Return the [x, y] coordinate for the center point of the cell that contains the specified text.  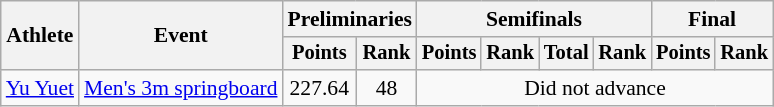
Men's 3m springboard [180, 88]
Total [566, 54]
Final [712, 19]
227.64 [320, 88]
Did not advance [595, 88]
Preliminaries [350, 19]
48 [386, 88]
Yu Yuet [40, 88]
Semifinals [534, 19]
Athlete [40, 36]
Event [180, 36]
